Extract the (X, Y) coordinate from the center of the cell holding the provided text.  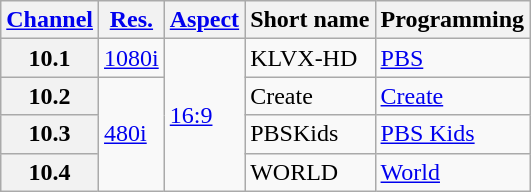
10.3 (50, 134)
Short name (310, 20)
PBS (452, 58)
Res. (132, 20)
10.1 (50, 58)
Channel (50, 20)
WORLD (310, 172)
KLVX-HD (310, 58)
Aspect (204, 20)
Programming (452, 20)
10.2 (50, 96)
480i (132, 134)
1080i (132, 58)
PBS Kids (452, 134)
PBSKids (310, 134)
World (452, 172)
16:9 (204, 115)
10.4 (50, 172)
